From the cell containing the given text, extract its center point as (x, y) coordinate. 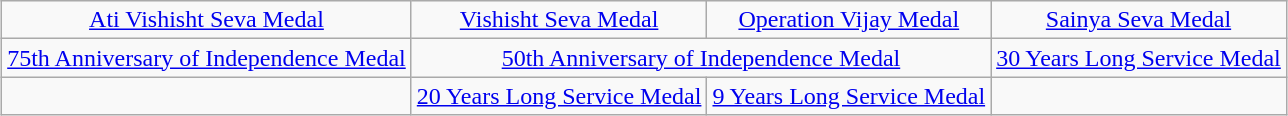
Operation Vijay Medal (849, 20)
20 Years Long Service Medal (559, 96)
Vishisht Seva Medal (559, 20)
Sainya Seva Medal (1139, 20)
50th Anniversary of Independence Medal (700, 58)
75th Anniversary of Independence Medal (207, 58)
9 Years Long Service Medal (849, 96)
30 Years Long Service Medal (1139, 58)
Ati Vishisht Seva Medal (207, 20)
